Return (X, Y) of the center of cell containing provided text 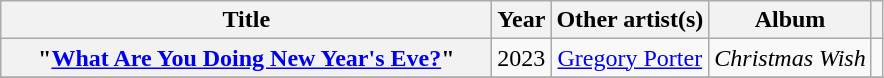
"What Are You Doing New Year's Eve?" (246, 58)
Year (522, 20)
Christmas Wish (790, 58)
Gregory Porter (630, 58)
Other artist(s) (630, 20)
Album (790, 20)
2023 (522, 58)
Title (246, 20)
